Detect which cell encompasses the target text, then output its [x, y] center coordinate. 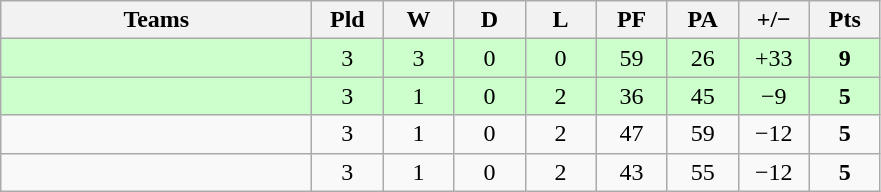
+33 [774, 58]
45 [702, 96]
36 [632, 96]
26 [702, 58]
47 [632, 134]
PF [632, 20]
+/− [774, 20]
L [560, 20]
Teams [156, 20]
Pld [348, 20]
W [418, 20]
D [490, 20]
Pts [844, 20]
55 [702, 172]
PA [702, 20]
−9 [774, 96]
43 [632, 172]
9 [844, 58]
